Detect which cell encompasses the target text, then output its (x, y) center coordinate. 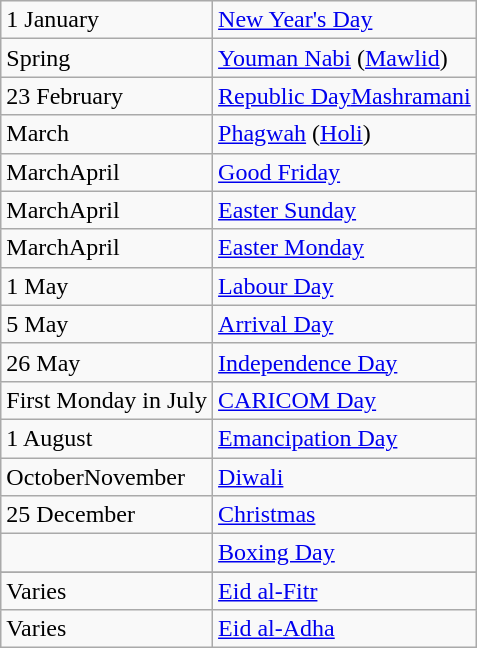
23 February (107, 96)
1 May (107, 286)
Republic DayMashramani (345, 96)
Diwali (345, 477)
First Monday in July (107, 400)
Independence Day (345, 362)
26 May (107, 362)
Phagwah (Holi) (345, 134)
New Year's Day (345, 20)
Arrival Day (345, 324)
Good Friday (345, 172)
25 December (107, 515)
Labour Day (345, 286)
Spring (107, 58)
Easter Sunday (345, 210)
5 May (107, 324)
Eid al-Fitr (345, 591)
1 August (107, 438)
Christmas (345, 515)
Youman Nabi (Mawlid) (345, 58)
CARICOM Day (345, 400)
March (107, 134)
Emancipation Day (345, 438)
Boxing Day (345, 553)
Eid al-Adha (345, 629)
Easter Monday (345, 248)
1 January (107, 20)
OctoberNovember (107, 477)
